Return the [X, Y] coordinate for the center point of the cell that contains the specified text.  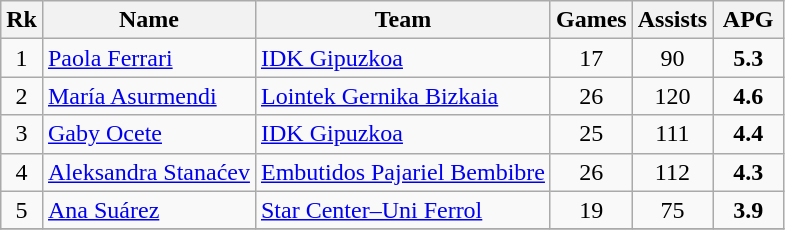
Aleksandra Stanaćev [148, 172]
4.4 [748, 134]
3 [22, 134]
Rk [22, 20]
Gaby Ocete [148, 134]
Ana Suárez [148, 210]
120 [672, 96]
2 [22, 96]
Embutidos Pajariel Bembibre [402, 172]
Name [148, 20]
1 [22, 58]
90 [672, 58]
Assists [672, 20]
25 [591, 134]
Star Center–Uni Ferrol [402, 210]
17 [591, 58]
19 [591, 210]
5 [22, 210]
4 [22, 172]
Paola Ferrari [148, 58]
75 [672, 210]
4.6 [748, 96]
4.3 [748, 172]
5.3 [748, 58]
Games [591, 20]
111 [672, 134]
112 [672, 172]
3.9 [748, 210]
Team [402, 20]
Lointek Gernika Bizkaia [402, 96]
APG [748, 20]
María Asurmendi [148, 96]
